Locate the cell with the specified text and output its (X, Y) center coordinate. 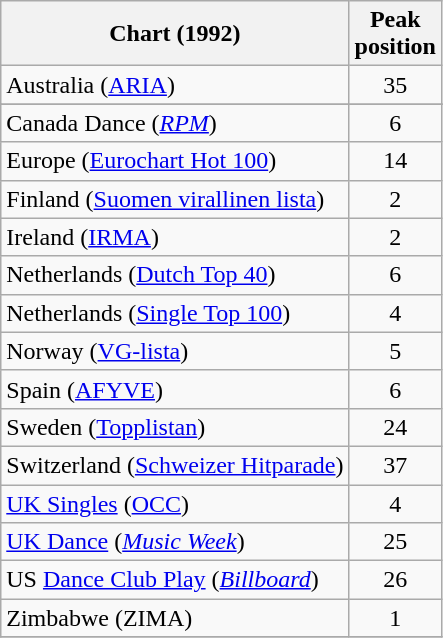
Netherlands (Dutch Top 40) (175, 275)
37 (395, 465)
Spain (AFYVE) (175, 389)
Netherlands (Single Top 100) (175, 313)
Sweden (Topplistan) (175, 427)
35 (395, 85)
26 (395, 580)
Europe (Eurochart Hot 100) (175, 161)
UK Singles (OCC) (175, 503)
Zimbabwe (ZIMA) (175, 618)
Ireland (IRMA) (175, 237)
Canada Dance (RPM) (175, 123)
Finland (Suomen virallinen lista) (175, 199)
UK Dance (Music Week) (175, 542)
Chart (1992) (175, 34)
Switzerland (Schweizer Hitparade) (175, 465)
Australia (ARIA) (175, 85)
24 (395, 427)
US Dance Club Play (Billboard) (175, 580)
Norway (VG-lista) (175, 351)
1 (395, 618)
25 (395, 542)
5 (395, 351)
Peakposition (395, 34)
14 (395, 161)
